Return [X, Y] of the center of cell containing provided text 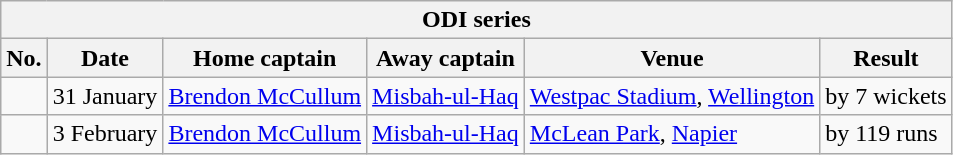
ODI series [476, 20]
No. [24, 58]
Westpac Stadium, Wellington [672, 96]
by 119 runs [886, 134]
McLean Park, Napier [672, 134]
31 January [105, 96]
Date [105, 58]
3 February [105, 134]
Away captain [446, 58]
by 7 wickets [886, 96]
Result [886, 58]
Venue [672, 58]
Home captain [265, 58]
